From the cell containing the given text, extract its center point as (x, y) coordinate. 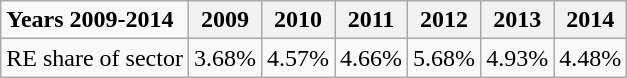
4.66% (372, 58)
4.48% (590, 58)
RE share of sector (95, 58)
2010 (298, 20)
4.57% (298, 58)
2009 (224, 20)
2014 (590, 20)
4.93% (518, 58)
Years 2009-2014 (95, 20)
5.68% (444, 58)
2012 (444, 20)
2011 (372, 20)
2013 (518, 20)
3.68% (224, 58)
